Pinpoint the cell where the given text exists, returning its (x, y) midpoint coordinate. 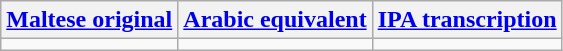
IPA transcription (467, 20)
Arabic equivalent (275, 20)
Maltese original (90, 20)
